Provide the (x, y) coordinate of the cell's center where the given text is located.  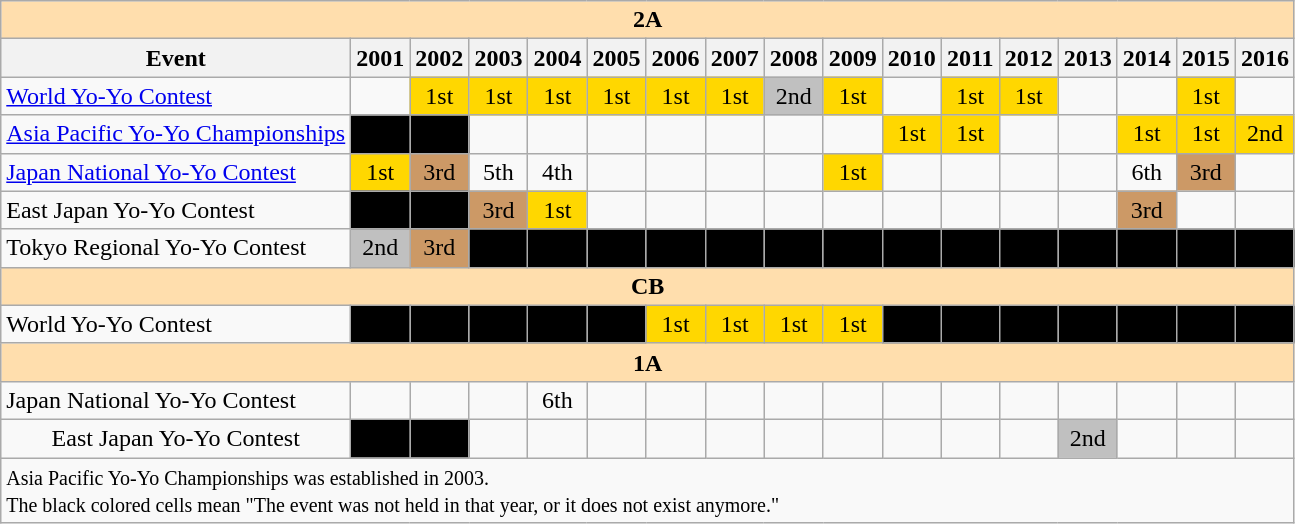
2012 (1028, 58)
Event (176, 58)
2016 (1264, 58)
CB (648, 286)
2013 (1088, 58)
Asia Pacific Yo-Yo Championships (176, 134)
2A (648, 20)
Tokyo Regional Yo-Yo Contest (176, 248)
5th (498, 172)
2006 (676, 58)
2008 (794, 58)
2004 (558, 58)
1A (648, 362)
2003 (498, 58)
2001 (380, 58)
4th (558, 172)
2011 (970, 58)
2005 (616, 58)
2007 (734, 58)
2010 (912, 58)
2002 (440, 58)
2015 (1206, 58)
2014 (1146, 58)
2009 (852, 58)
